Return (X, Y) of the center of cell containing provided text 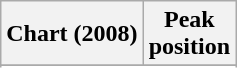
Peakposition (189, 34)
Chart (2008) (72, 34)
